Detect which cell encompasses the target text, then output its (X, Y) center coordinate. 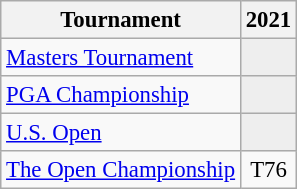
2021 (268, 20)
The Open Championship (121, 170)
U.S. Open (121, 133)
Tournament (121, 20)
T76 (268, 170)
PGA Championship (121, 95)
Masters Tournament (121, 58)
